Search for the cell housing the specified text and yield its (X, Y) center coordinate. 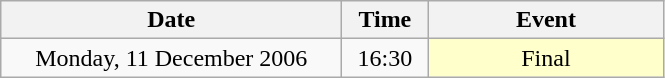
Final (546, 58)
Time (385, 20)
Date (172, 20)
Event (546, 20)
16:30 (385, 58)
Monday, 11 December 2006 (172, 58)
